Scan for the cell matching the given text and deliver its [X, Y] coordinate at center. 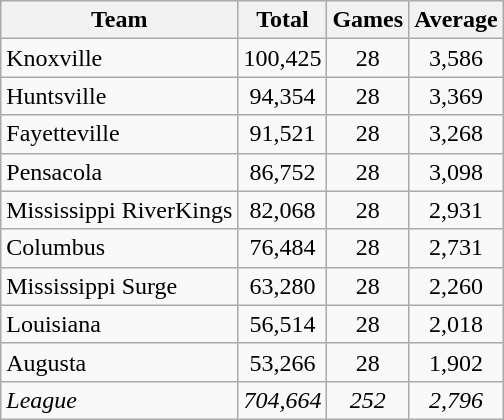
1,902 [456, 362]
3,369 [456, 96]
Columbus [120, 248]
100,425 [282, 58]
Total [282, 20]
252 [368, 400]
Games [368, 20]
63,280 [282, 286]
League [120, 400]
Average [456, 20]
86,752 [282, 172]
2,260 [456, 286]
Mississippi RiverKings [120, 210]
Mississippi Surge [120, 286]
Augusta [120, 362]
56,514 [282, 324]
Fayetteville [120, 134]
94,354 [282, 96]
3,268 [456, 134]
2,018 [456, 324]
76,484 [282, 248]
2,931 [456, 210]
Knoxville [120, 58]
82,068 [282, 210]
3,098 [456, 172]
Louisiana [120, 324]
2,731 [456, 248]
704,664 [282, 400]
2,796 [456, 400]
91,521 [282, 134]
3,586 [456, 58]
53,266 [282, 362]
Huntsville [120, 96]
Pensacola [120, 172]
Team [120, 20]
